Locate the cell with the specified text and output its [x, y] center coordinate. 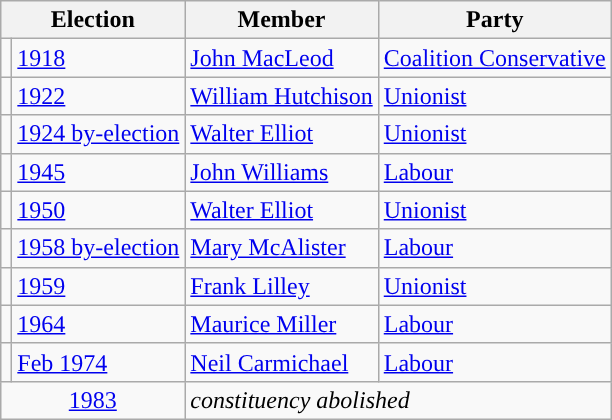
1950 [98, 210]
1964 [98, 324]
John Williams [282, 172]
Neil Carmichael [282, 362]
Frank Lilley [282, 286]
1983 [93, 400]
Member [282, 20]
Mary McAlister [282, 248]
1958 by-election [98, 248]
1945 [98, 172]
1924 by-election [98, 134]
Election [93, 20]
Maurice Miller [282, 324]
William Hutchison [282, 96]
1922 [98, 96]
constituency abolished [398, 400]
Feb 1974 [98, 362]
1918 [98, 58]
John MacLeod [282, 58]
Coalition Conservative [494, 58]
1959 [98, 286]
Party [494, 20]
